Detect which cell encompasses the target text, then output its (x, y) center coordinate. 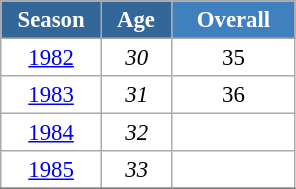
1984 (52, 133)
35 (234, 58)
Season (52, 20)
1983 (52, 95)
31 (136, 95)
33 (136, 170)
32 (136, 133)
1985 (52, 170)
36 (234, 95)
1982 (52, 58)
30 (136, 58)
Overall (234, 20)
Age (136, 20)
